Pinpoint the cell where the given text exists, returning its (x, y) midpoint coordinate. 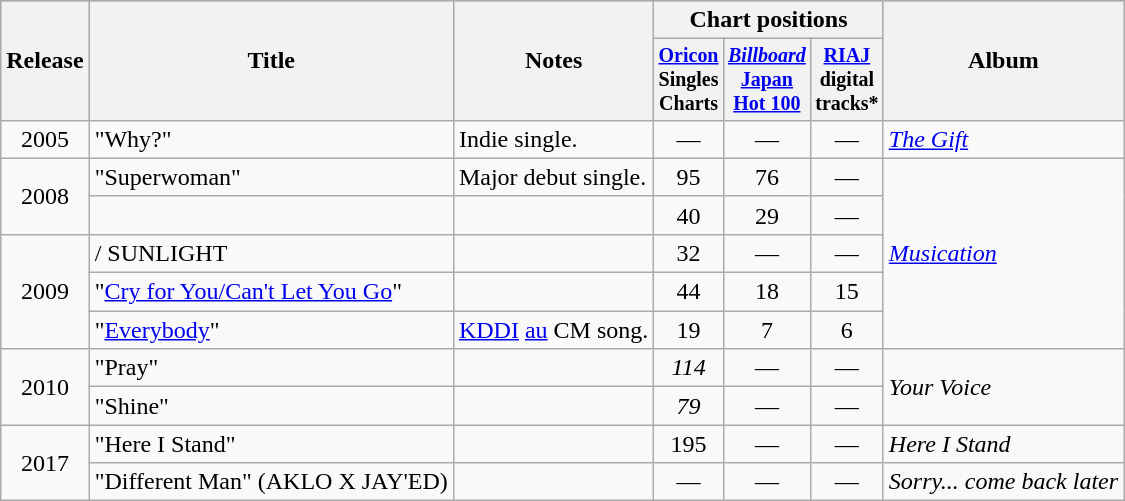
6 (846, 330)
15 (846, 292)
Your Voice (1003, 387)
Indie single. (553, 139)
76 (766, 177)
"Pray" (271, 368)
Notes (553, 61)
18 (766, 292)
"Why?" (271, 139)
Chart positions (768, 20)
2017 (45, 463)
44 (688, 292)
Sorry... come back later (1003, 482)
"Different Man" (AKLO X JAY'ED) (271, 482)
Musication (1003, 253)
Album (1003, 61)
"Everybody" (271, 330)
"Cry for You/Can't Let You Go" (271, 292)
19 (688, 330)
114 (688, 368)
Here I Stand (1003, 444)
2005 (45, 139)
40 (688, 215)
2010 (45, 387)
Title (271, 61)
7 (766, 330)
"Shine" (271, 406)
Oricon Singles Charts (688, 80)
29 (766, 215)
195 (688, 444)
/ SUNLIGHT (271, 253)
79 (688, 406)
"Superwoman" (271, 177)
RIAJ digital tracks* (846, 80)
The Gift (1003, 139)
95 (688, 177)
"Here I Stand" (271, 444)
Release (45, 61)
32 (688, 253)
2009 (45, 291)
KDDI au CM song. (553, 330)
2008 (45, 196)
Billboard Japan Hot 100 (766, 80)
Major debut single. (553, 177)
